Detect which cell encompasses the target text, then output its (x, y) center coordinate. 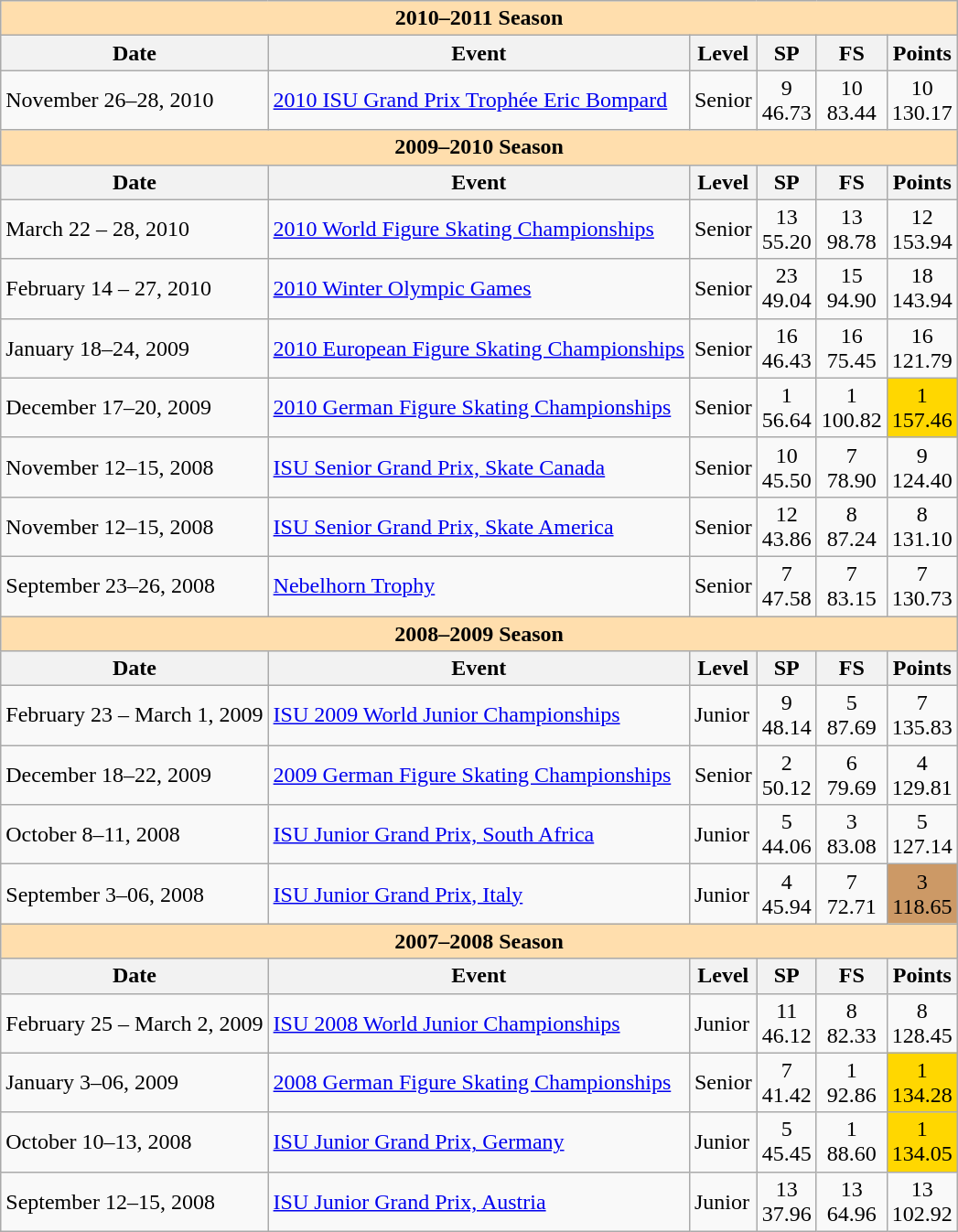
2009–2010 Season (479, 147)
13 37.96 (787, 1202)
December 18–22, 2009 (135, 776)
March 22 – 28, 2010 (135, 229)
7 47.58 (787, 585)
5 87.69 (851, 715)
7 41.42 (787, 1083)
15 94.90 (851, 289)
September 23–26, 2008 (135, 585)
16 75.45 (851, 348)
13 64.96 (851, 1202)
10 83.44 (851, 101)
1 157.46 (922, 408)
ISU Senior Grand Prix, Skate America (479, 527)
2010 ISU Grand Prix Trophée Eric Bompard (479, 101)
January 3–06, 2009 (135, 1083)
13 102.92 (922, 1202)
13 55.20 (787, 229)
7 78.90 (851, 466)
ISU 2008 World Junior Championships (479, 1023)
3 118.65 (922, 895)
September 3–06, 2008 (135, 895)
18 143.94 (922, 289)
2007–2008 Season (479, 941)
8 87.24 (851, 527)
2010–2011 Season (479, 18)
ISU Senior Grand Prix, Skate Canada (479, 466)
September 12–15, 2008 (135, 1202)
7 135.83 (922, 715)
12 153.94 (922, 229)
7 83.15 (851, 585)
December 17–20, 2009 (135, 408)
ISU Junior Grand Prix, Italy (479, 895)
February 23 – March 1, 2009 (135, 715)
5 44.06 (787, 834)
2010 Winter Olympic Games (479, 289)
9 48.14 (787, 715)
1 92.86 (851, 1083)
October 8–11, 2008 (135, 834)
January 18–24, 2009 (135, 348)
10 45.50 (787, 466)
7 72.71 (851, 895)
2008–2009 Season (479, 634)
1 56.64 (787, 408)
October 10–13, 2008 (135, 1141)
2010 German Figure Skating Championships (479, 408)
7 130.73 (922, 585)
February 14 – 27, 2010 (135, 289)
Nebelhorn Trophy (479, 585)
2 50.12 (787, 776)
ISU Junior Grand Prix, South Africa (479, 834)
11 46.12 (787, 1023)
February 25 – March 2, 2009 (135, 1023)
2010 European Figure Skating Championships (479, 348)
1 134.28 (922, 1083)
November 26–28, 2010 (135, 101)
5 127.14 (922, 834)
2008 German Figure Skating Championships (479, 1083)
23 49.04 (787, 289)
5 45.45 (787, 1141)
10 130.17 (922, 101)
13 98.78 (851, 229)
3 83.08 (851, 834)
9 124.40 (922, 466)
9 46.73 (787, 101)
ISU Junior Grand Prix, Germany (479, 1141)
16 121.79 (922, 348)
8 82.33 (851, 1023)
12 43.86 (787, 527)
1 88.60 (851, 1141)
16 46.43 (787, 348)
1 100.82 (851, 408)
ISU 2009 World Junior Championships (479, 715)
4 129.81 (922, 776)
8 131.10 (922, 527)
4 45.94 (787, 895)
1 134.05 (922, 1141)
ISU Junior Grand Prix, Austria (479, 1202)
2009 German Figure Skating Championships (479, 776)
2010 World Figure Skating Championships (479, 229)
6 79.69 (851, 776)
8 128.45 (922, 1023)
